Find where the given text appears and provide that cell's center as (x, y) coordinate. 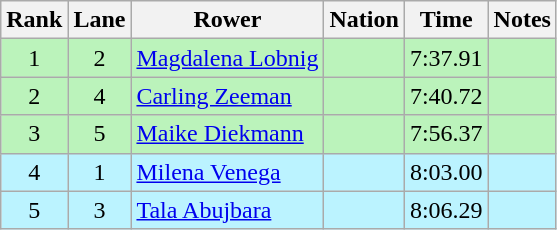
Rower (228, 20)
Tala Abujbara (228, 210)
7:40.72 (446, 96)
Notes (522, 20)
7:37.91 (446, 58)
Carling Zeeman (228, 96)
Time (446, 20)
Nation (364, 20)
7:56.37 (446, 134)
Magdalena Lobnig (228, 58)
Lane (100, 20)
8:06.29 (446, 210)
Milena Venega (228, 172)
Maike Diekmann (228, 134)
Rank (34, 20)
8:03.00 (446, 172)
